Return the (X, Y) coordinate for the center point of the cell that contains the specified text.  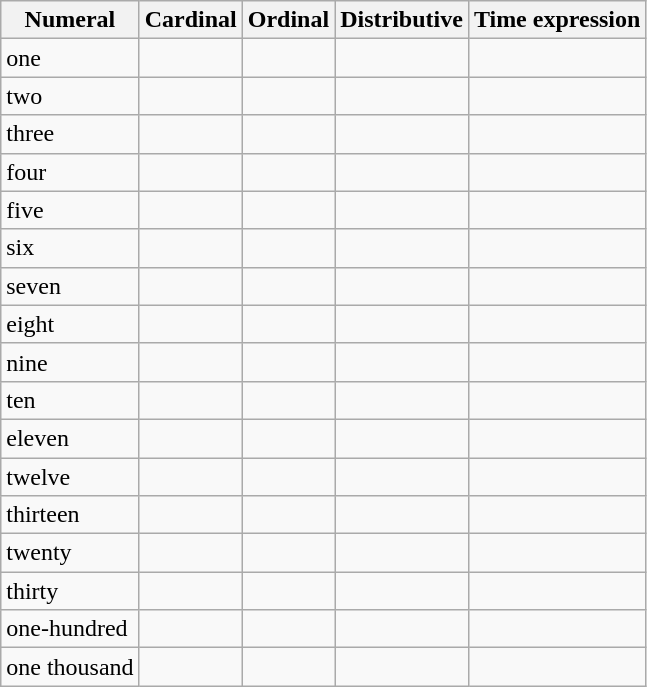
twelve (70, 477)
eleven (70, 438)
seven (70, 286)
one thousand (70, 667)
Distributive (402, 20)
twenty (70, 553)
thirty (70, 591)
four (70, 172)
Time expression (557, 20)
five (70, 210)
six (70, 248)
one-hundred (70, 629)
one (70, 58)
two (70, 96)
Cardinal (190, 20)
ten (70, 400)
thirteen (70, 515)
three (70, 134)
Ordinal (288, 20)
nine (70, 362)
eight (70, 324)
Numeral (70, 20)
